Provide the (x, y) coordinate of the cell's center where the given text is located.  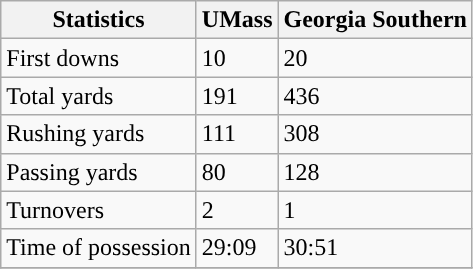
Rushing yards (99, 134)
30:51 (375, 248)
Total yards (99, 96)
UMass (237, 20)
First downs (99, 58)
20 (375, 58)
308 (375, 134)
29:09 (237, 248)
Statistics (99, 20)
Georgia Southern (375, 20)
Turnovers (99, 210)
Passing yards (99, 172)
1 (375, 210)
2 (237, 210)
191 (237, 96)
10 (237, 58)
128 (375, 172)
Time of possession (99, 248)
111 (237, 134)
80 (237, 172)
436 (375, 96)
